From the cell containing the given text, extract its center point as (X, Y) coordinate. 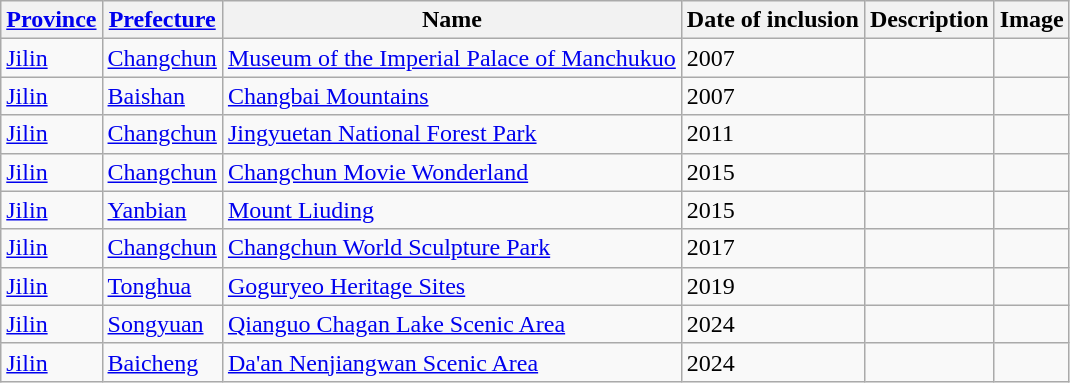
Jingyuetan National Forest Park (452, 134)
2019 (772, 286)
2011 (772, 134)
Goguryeo Heritage Sites (452, 286)
Baishan (162, 96)
Description (929, 20)
Prefecture (162, 20)
Baicheng (162, 362)
Songyuan (162, 324)
Changbai Mountains (452, 96)
Changchun Movie Wonderland (452, 172)
Changchun World Sculpture Park (452, 248)
Qianguo Chagan Lake Scenic Area (452, 324)
Mount Liuding (452, 210)
2017 (772, 248)
Name (452, 20)
Date of inclusion (772, 20)
Province (52, 20)
Museum of the Imperial Palace of Manchukuo (452, 58)
Da'an Nenjiangwan Scenic Area (452, 362)
Tonghua (162, 286)
Yanbian (162, 210)
Image (1032, 20)
